Return (x, y) of the center of cell containing provided text 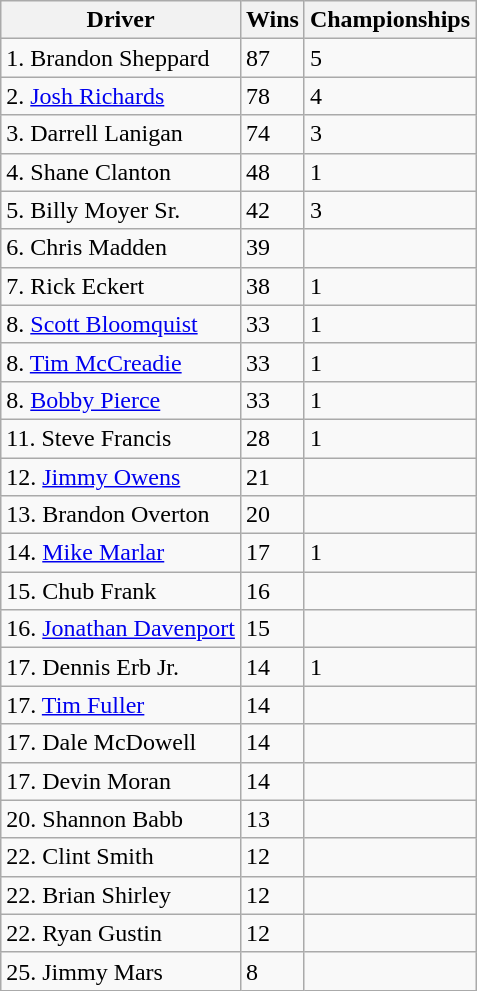
17 (272, 553)
8. Bobby Pierce (121, 400)
4. Shane Clanton (121, 172)
16 (272, 591)
17. Tim Fuller (121, 705)
17. Dale McDowell (121, 743)
25. Jimmy Mars (121, 971)
4 (390, 96)
14. Mike Marlar (121, 553)
74 (272, 134)
42 (272, 210)
20 (272, 515)
21 (272, 477)
8. Scott Bloomquist (121, 324)
6. Chris Madden (121, 248)
5. Billy Moyer Sr. (121, 210)
17. Dennis Erb Jr. (121, 667)
12. Jimmy Owens (121, 477)
22. Clint Smith (121, 857)
13 (272, 819)
13. Brandon Overton (121, 515)
78 (272, 96)
48 (272, 172)
87 (272, 58)
Championships (390, 20)
38 (272, 286)
3. Darrell Lanigan (121, 134)
39 (272, 248)
11. Steve Francis (121, 438)
15 (272, 629)
22. Brian Shirley (121, 895)
20. Shannon Babb (121, 819)
1. Brandon Sheppard (121, 58)
5 (390, 58)
7. Rick Eckert (121, 286)
8 (272, 971)
Driver (121, 20)
16. Jonathan Davenport (121, 629)
15. Chub Frank (121, 591)
2. Josh Richards (121, 96)
28 (272, 438)
17. Devin Moran (121, 781)
8. Tim McCreadie (121, 362)
Wins (272, 20)
22. Ryan Gustin (121, 933)
